Output the [x, y] coordinate of the center of the cell containing the given text.  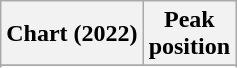
Peakposition [189, 34]
Chart (2022) [72, 34]
